Locate the cell with the specified text and output its (x, y) center coordinate. 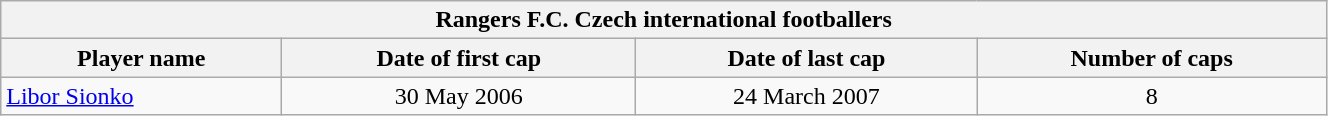
Number of caps (1152, 58)
Rangers F.C. Czech international footballers (664, 20)
30 May 2006 (459, 96)
8 (1152, 96)
24 March 2007 (806, 96)
Player name (142, 58)
Date of first cap (459, 58)
Libor Sionko (142, 96)
Date of last cap (806, 58)
